From the cell containing the given text, extract its center point as [X, Y] coordinate. 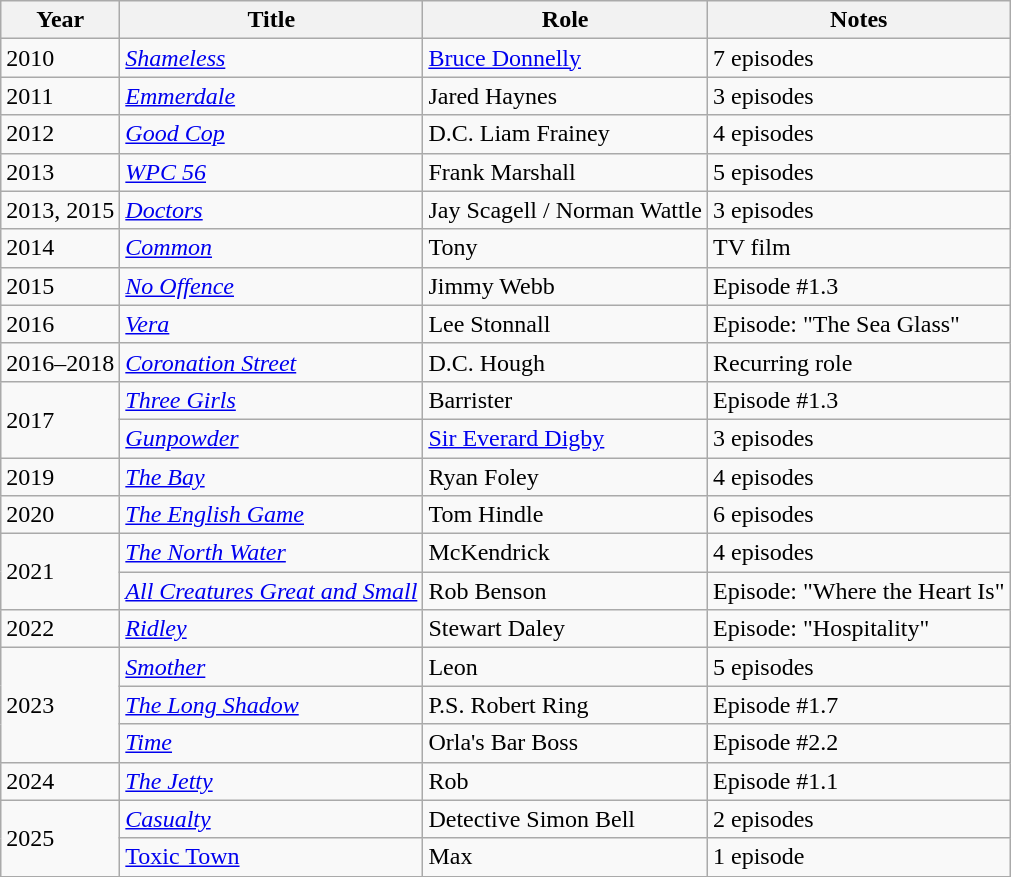
Max [566, 857]
D.C. Hough [566, 362]
Episode: "Hospitality" [858, 629]
Notes [858, 20]
2024 [60, 781]
2017 [60, 419]
Title [272, 20]
Ryan Foley [566, 477]
Bruce Donnelly [566, 58]
2012 [60, 134]
2010 [60, 58]
2023 [60, 705]
Vera [272, 324]
2015 [60, 286]
Tony [566, 248]
Gunpowder [272, 438]
Time [272, 743]
Barrister [566, 400]
Episode: "The Sea Glass" [858, 324]
Recurring role [858, 362]
Doctors [272, 210]
2020 [60, 515]
Stewart Daley [566, 629]
1 episode [858, 857]
2019 [60, 477]
D.C. Liam Frainey [566, 134]
Ridley [272, 629]
The Jetty [272, 781]
Three Girls [272, 400]
TV film [858, 248]
2014 [60, 248]
Toxic Town [272, 857]
2021 [60, 572]
Role [566, 20]
Sir Everard Digby [566, 438]
Casualty [272, 819]
WPC 56 [272, 172]
No Offence [272, 286]
2016 [60, 324]
7 episodes [858, 58]
The North Water [272, 553]
Shameless [272, 58]
Episode: "Where the Heart Is" [858, 591]
2016–2018 [60, 362]
Jimmy Webb [566, 286]
Frank Marshall [566, 172]
Rob Benson [566, 591]
2011 [60, 96]
The Long Shadow [272, 705]
Jay Scagell / Norman Wattle [566, 210]
Emmerdale [272, 96]
The Bay [272, 477]
The English Game [272, 515]
Rob [566, 781]
Leon [566, 667]
Detective Simon Bell [566, 819]
2 episodes [858, 819]
Orla's Bar Boss [566, 743]
McKendrick [566, 553]
Common [272, 248]
Lee Stonnall [566, 324]
Jared Haynes [566, 96]
P.S. Robert Ring [566, 705]
All Creatures Great and Small [272, 591]
2013, 2015 [60, 210]
Smother [272, 667]
2013 [60, 172]
Episode #2.2 [858, 743]
2022 [60, 629]
Episode #1.1 [858, 781]
Tom Hindle [566, 515]
Coronation Street [272, 362]
Episode #1.7 [858, 705]
6 episodes [858, 515]
2025 [60, 838]
Good Cop [272, 134]
Year [60, 20]
